Provide the [x, y] coordinate of the cell's center where the given text is located.  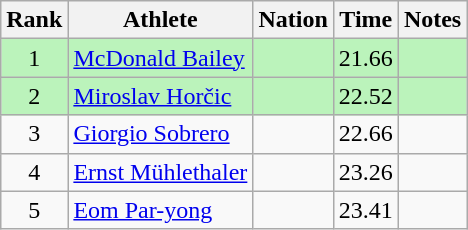
2 [34, 96]
1 [34, 58]
Ernst Mühlethaler [160, 172]
22.52 [366, 96]
23.41 [366, 210]
Athlete [160, 20]
23.26 [366, 172]
Time [366, 20]
4 [34, 172]
21.66 [366, 58]
5 [34, 210]
Rank [34, 20]
3 [34, 134]
Nation [293, 20]
Notes [432, 20]
22.66 [366, 134]
Giorgio Sobrero [160, 134]
Miroslav Horčic [160, 96]
Eom Par-yong [160, 210]
McDonald Bailey [160, 58]
